For the text-containing cell, return its midpoint in (x, y) coordinate format. 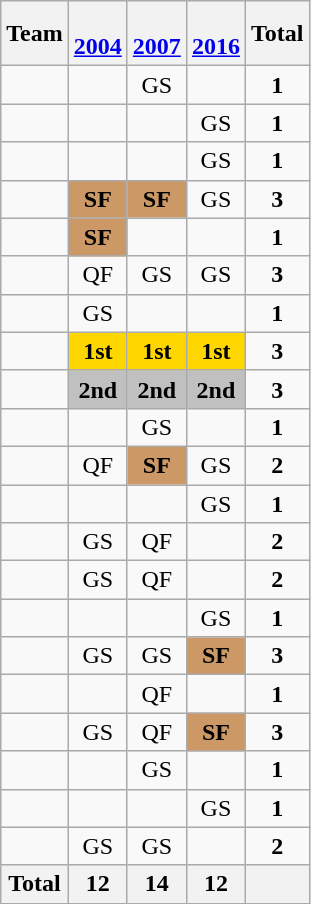
14 (156, 884)
Team (35, 34)
2016 (216, 34)
2007 (156, 34)
2004 (98, 34)
